Capture the cell that displays the provided text and extract its (x, y) central coordinate. 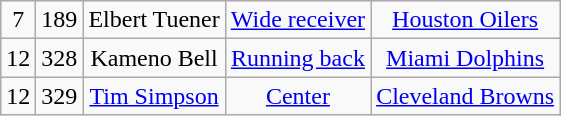
Wide receiver (298, 20)
Running back (298, 58)
Cleveland Browns (466, 96)
Center (298, 96)
Tim Simpson (154, 96)
Elbert Tuener (154, 20)
Kameno Bell (154, 58)
7 (18, 20)
329 (60, 96)
Miami Dolphins (466, 58)
Houston Oilers (466, 20)
328 (60, 58)
189 (60, 20)
